Output the (X, Y) coordinate of the center of the cell containing the given text.  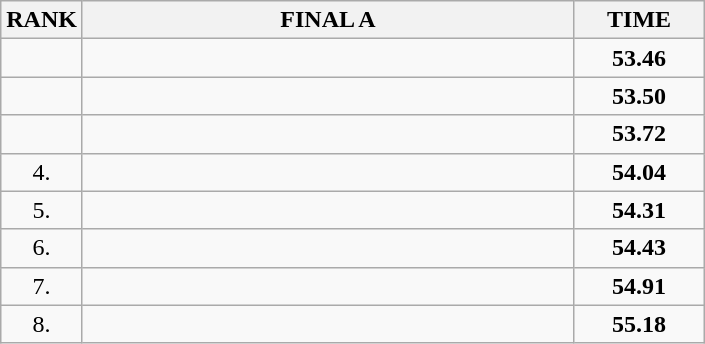
5. (42, 210)
53.50 (640, 96)
4. (42, 172)
7. (42, 286)
54.43 (640, 248)
53.46 (640, 58)
54.04 (640, 172)
8. (42, 324)
54.31 (640, 210)
53.72 (640, 134)
55.18 (640, 324)
TIME (640, 20)
54.91 (640, 286)
6. (42, 248)
FINAL A (328, 20)
RANK (42, 20)
